Scan for the cell matching the given text and deliver its (x, y) coordinate at center. 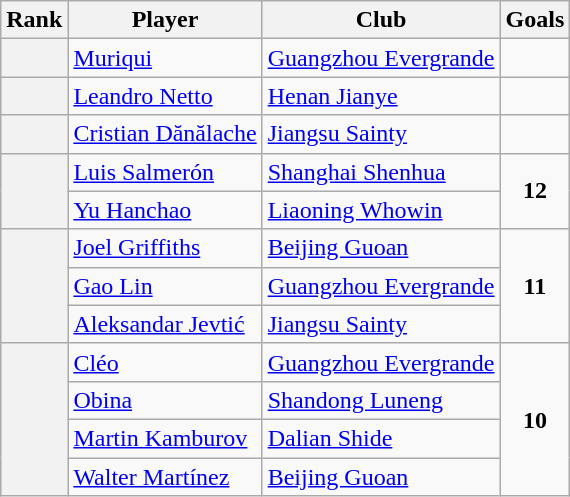
Shanghai Shenhua (381, 172)
Obina (165, 400)
Gao Lin (165, 286)
Player (165, 20)
Aleksandar Jevtić (165, 324)
Liaoning Whowin (381, 210)
Muriqui (165, 58)
Cléo (165, 362)
Walter Martínez (165, 477)
Henan Jianye (381, 96)
Cristian Dănălache (165, 134)
Shandong Luneng (381, 400)
12 (535, 191)
10 (535, 419)
Martin Kamburov (165, 438)
Yu Hanchao (165, 210)
Leandro Netto (165, 96)
Joel Griffiths (165, 248)
Rank (34, 20)
Luis Salmerón (165, 172)
Club (381, 20)
11 (535, 286)
Goals (535, 20)
Dalian Shide (381, 438)
